Locate the cell with the specified text and output its (X, Y) center coordinate. 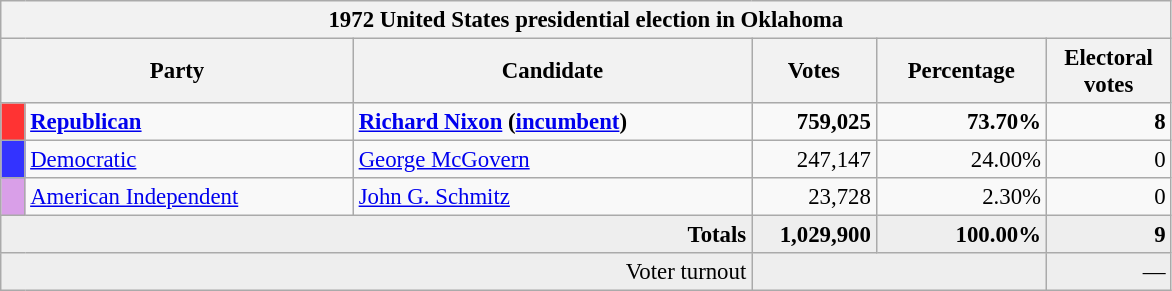
John G. Schmitz (552, 197)
Votes (814, 72)
23,728 (814, 197)
9 (1108, 235)
1972 United States presidential election in Oklahoma (586, 20)
247,147 (814, 160)
24.00% (961, 160)
Electoral votes (1108, 72)
73.70% (961, 122)
George McGovern (552, 160)
759,025 (814, 122)
Republican (189, 122)
Totals (376, 235)
Candidate (552, 72)
Party (178, 72)
American Independent (189, 197)
Percentage (961, 72)
8 (1108, 122)
1,029,900 (814, 235)
Richard Nixon (incumbent) (552, 122)
2.30% (961, 197)
Democratic (189, 160)
100.00% (961, 235)
